Identify which cell holds the provided text, then report its [x, y] central coordinate. 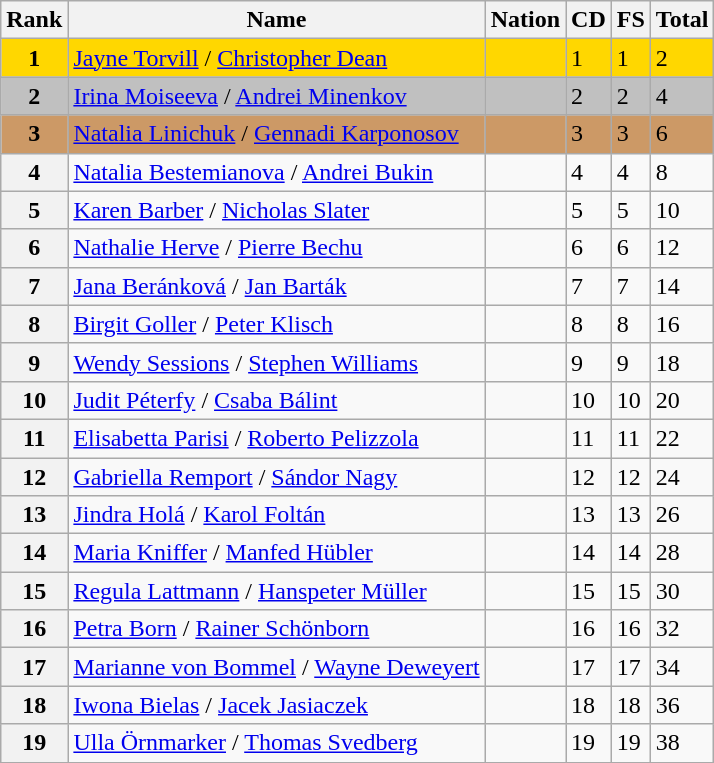
Judit Péterfy / Csaba Bálint [276, 400]
Maria Kniffer / Manfed Hübler [276, 553]
Iwona Bielas / Jacek Jasiaczek [276, 705]
28 [682, 553]
Karen Barber / Nicholas Slater [276, 210]
Marianne von Bommel / Wayne Deweyert [276, 667]
Natalia Linichuk / Gennadi Karponosov [276, 134]
30 [682, 591]
Gabriella Remport / Sándor Nagy [276, 477]
Rank [34, 20]
36 [682, 705]
Jindra Holá / Karol Foltán [276, 515]
Petra Born / Rainer Schönborn [276, 629]
34 [682, 667]
Total [682, 20]
Irina Moiseeva / Andrei Minenkov [276, 96]
FS [630, 20]
Name [276, 20]
Regula Lattmann / Hanspeter Müller [276, 591]
20 [682, 400]
22 [682, 438]
Elisabetta Parisi / Roberto Pelizzola [276, 438]
Jana Beránková / Jan Barták [276, 286]
26 [682, 515]
Nation [525, 20]
32 [682, 629]
CD [589, 20]
Nathalie Herve / Pierre Bechu [276, 248]
24 [682, 477]
Jayne Torvill / Christopher Dean [276, 58]
Natalia Bestemianova / Andrei Bukin [276, 172]
Ulla Örnmarker / Thomas Svedberg [276, 743]
Birgit Goller / Peter Klisch [276, 324]
38 [682, 743]
Wendy Sessions / Stephen Williams [276, 362]
